Return the (X, Y) coordinate for the center point of the cell that contains the specified text.  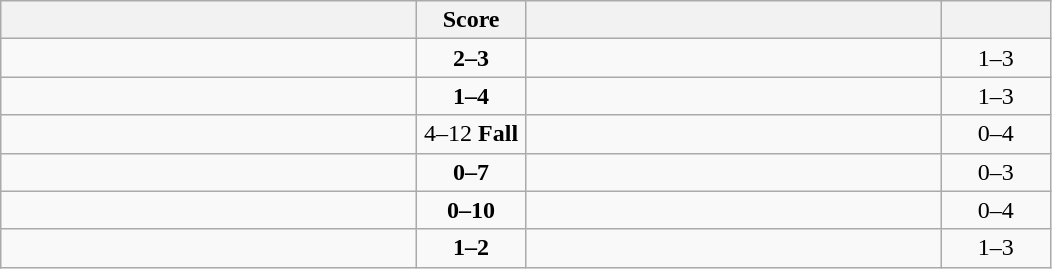
0–10 (472, 210)
0–3 (996, 172)
0–7 (472, 172)
1–4 (472, 96)
2–3 (472, 58)
4–12 Fall (472, 134)
Score (472, 20)
1–2 (472, 248)
